Capture the cell that displays the provided text and extract its [x, y] central coordinate. 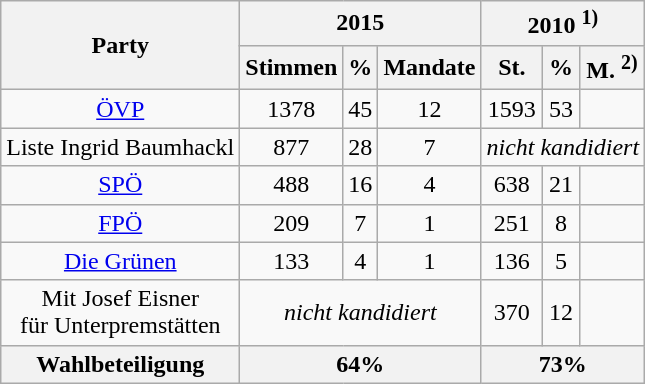
ÖVP [120, 109]
M. 2) [612, 68]
16 [360, 185]
488 [292, 185]
Die Grünen [120, 261]
Mandate [430, 68]
SPÖ [120, 185]
370 [512, 312]
Liste Ingrid Baumhackl [120, 147]
45 [360, 109]
Stimmen [292, 68]
FPÖ [120, 223]
251 [512, 223]
28 [360, 147]
1378 [292, 109]
Wahlbeteiligung [120, 364]
21 [562, 185]
638 [512, 185]
1593 [512, 109]
Mit Josef Eisnerfür Unterpremstätten [120, 312]
133 [292, 261]
5 [562, 261]
2015 [360, 24]
St. [512, 68]
73% [563, 364]
2010 1) [563, 24]
Party [120, 46]
209 [292, 223]
64% [360, 364]
877 [292, 147]
8 [562, 223]
136 [512, 261]
53 [562, 109]
